Extract the [X, Y] coordinate from the center of the cell holding the provided text.  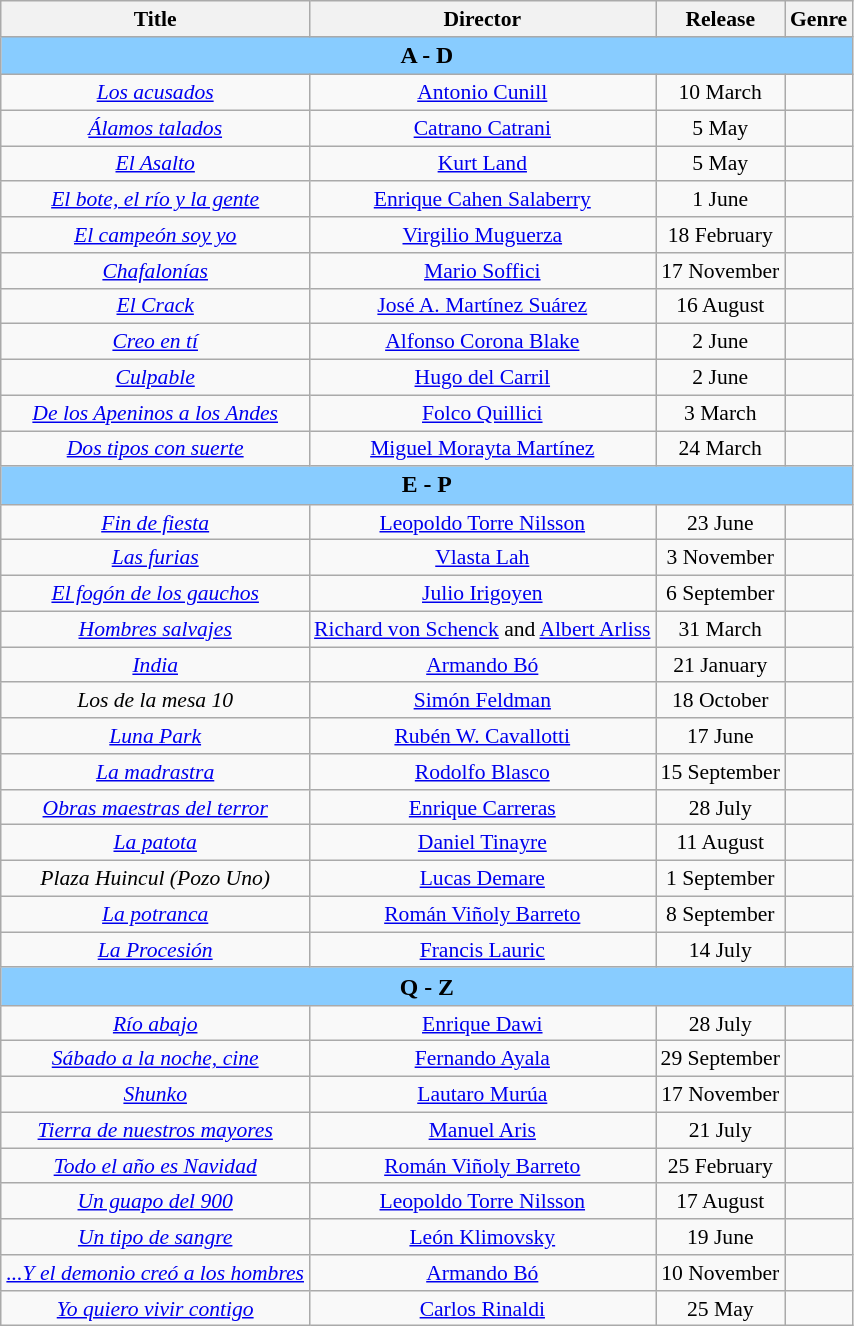
3 November [720, 558]
Julio Irigoyen [482, 594]
El bote, el río y la gente [155, 200]
Lautaro Murúa [482, 1095]
Los acusados [155, 93]
Enrique Carreras [482, 808]
Culpable [155, 378]
Manuel Aris [482, 1131]
Miguel Morayta Martínez [482, 449]
José A. Martínez Suárez [482, 306]
Todo el año es Navidad [155, 1166]
Francis Lauric [482, 950]
E - P [426, 486]
Río abajo [155, 1024]
1 September [720, 879]
Luna Park [155, 736]
Simón Feldman [482, 701]
A - D [426, 56]
17 June [720, 736]
Fernando Ayala [482, 1059]
10 March [720, 93]
Catrano Catrani [482, 128]
El fogón de los gauchos [155, 594]
19 June [720, 1237]
14 July [720, 950]
Lucas Demare [482, 879]
10 November [720, 1273]
El Asalto [155, 164]
Un guapo del 900 [155, 1202]
24 March [720, 449]
Un tipo de sangre [155, 1237]
Daniel Tinayre [482, 843]
Director [482, 19]
Q - Z [426, 987]
25 February [720, 1166]
18 October [720, 701]
La madrastra [155, 772]
India [155, 665]
Kurt Land [482, 164]
Sábado a la noche, cine [155, 1059]
El campeón soy yo [155, 235]
Creo en tí [155, 342]
11 August [720, 843]
El Crack [155, 306]
Los de la mesa 10 [155, 701]
Rodolfo Blasco [482, 772]
...Y el demonio creó a los hombres [155, 1273]
6 September [720, 594]
Mario Soffici [482, 271]
Folco Quillici [482, 413]
Hugo del Carril [482, 378]
21 July [720, 1131]
3 March [720, 413]
Álamos talados [155, 128]
Rubén W. Cavallotti [482, 736]
Shunko [155, 1095]
1 June [720, 200]
Plaza Huincul (Pozo Uno) [155, 879]
17 August [720, 1202]
Fin de fiesta [155, 523]
23 June [720, 523]
31 March [720, 629]
Obras maestras del terror [155, 808]
Release [720, 19]
Title [155, 19]
Enrique Dawi [482, 1024]
Enrique Cahen Salaberry [482, 200]
16 August [720, 306]
Virgilio Muguerza [482, 235]
Tierra de nuestros mayores [155, 1131]
Dos tipos con suerte [155, 449]
Alfonso Corona Blake [482, 342]
8 September [720, 914]
Genre [818, 19]
León Klimovsky [482, 1237]
Vlasta Lah [482, 558]
La patota [155, 843]
La Procesión [155, 950]
29 September [720, 1059]
De los Apeninos a los Andes [155, 413]
La potranca [155, 914]
Richard von Schenck and Albert Arliss [482, 629]
21 January [720, 665]
Las furias [155, 558]
15 September [720, 772]
Chafalonías [155, 271]
Antonio Cunill [482, 93]
Hombres salvajes [155, 629]
18 February [720, 235]
